For the text-containing cell, return its midpoint in [X, Y] coordinate format. 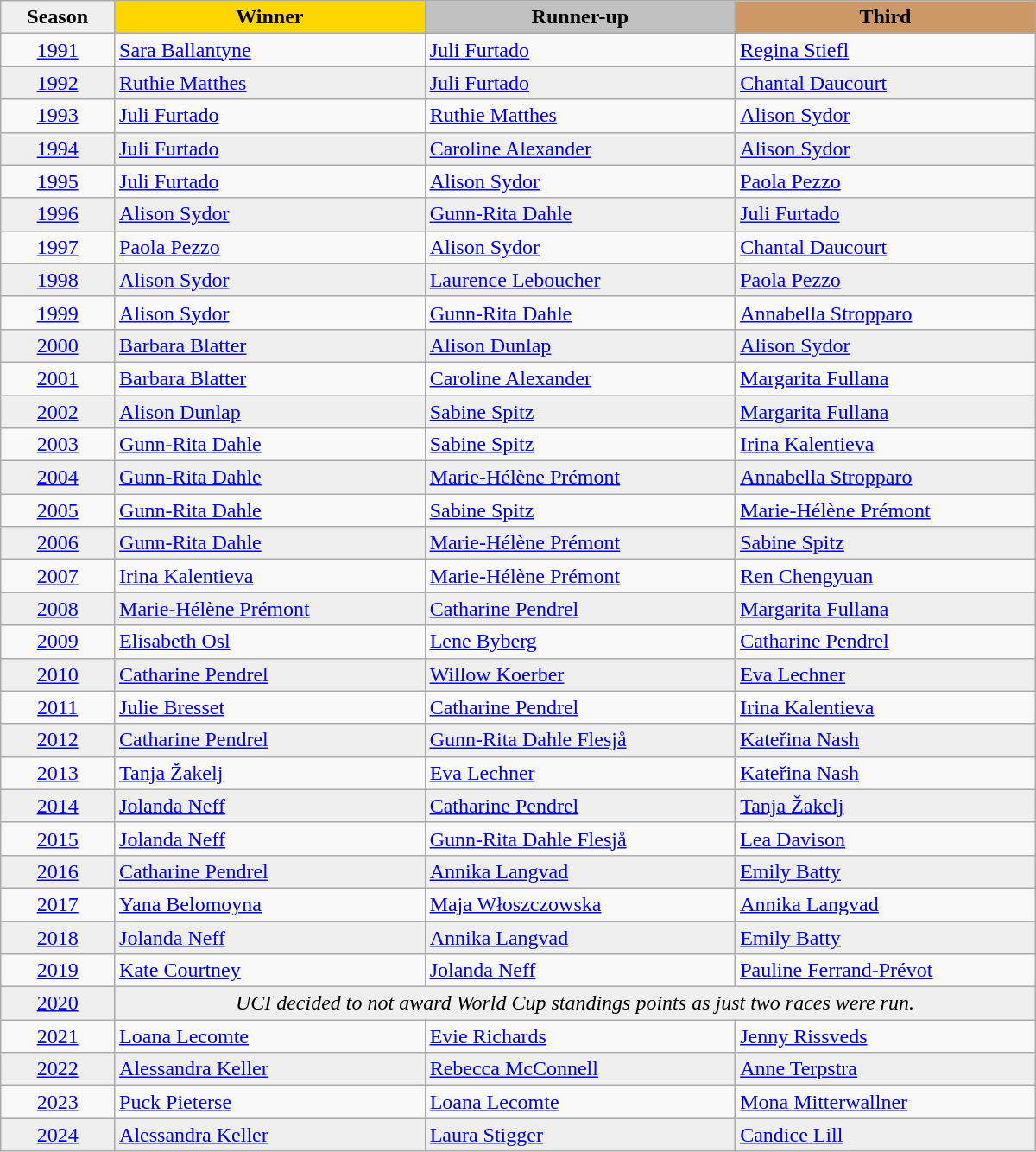
Ren Chengyuan [886, 576]
2018 [58, 937]
Laura Stigger [580, 1135]
Yana Belomoyna [270, 904]
2009 [58, 642]
2008 [58, 609]
2023 [58, 1102]
2016 [58, 871]
1997 [58, 247]
2000 [58, 345]
UCI decided to not award World Cup standings points as just two races were run. [575, 1003]
Kate Courtney [270, 971]
2020 [58, 1003]
2005 [58, 510]
2012 [58, 740]
2019 [58, 971]
Sara Ballantyne [270, 50]
1995 [58, 181]
Julie Bresset [270, 707]
1996 [58, 214]
Mona Mitterwallner [886, 1102]
Maja Włoszczowska [580, 904]
2011 [58, 707]
Regina Stiefl [886, 50]
1998 [58, 280]
Puck Pieterse [270, 1102]
2003 [58, 445]
Anne Terpstra [886, 1069]
Evie Richards [580, 1036]
2002 [58, 412]
2013 [58, 773]
2007 [58, 576]
2010 [58, 674]
Pauline Ferrand-Prévot [886, 971]
Lene Byberg [580, 642]
Laurence Leboucher [580, 280]
Candice Lill [886, 1135]
2021 [58, 1036]
Willow Koerber [580, 674]
2017 [58, 904]
Rebecca McConnell [580, 1069]
2022 [58, 1069]
Runner-up [580, 17]
1999 [58, 313]
2014 [58, 806]
Winner [270, 17]
2024 [58, 1135]
2001 [58, 378]
2015 [58, 839]
1992 [58, 83]
1993 [58, 116]
2006 [58, 543]
Third [886, 17]
Season [58, 17]
1991 [58, 50]
Lea Davison [886, 839]
Jenny Rissveds [886, 1036]
Elisabeth Osl [270, 642]
2004 [58, 478]
1994 [58, 149]
